Identify which cell holds the provided text, then report its (X, Y) central coordinate. 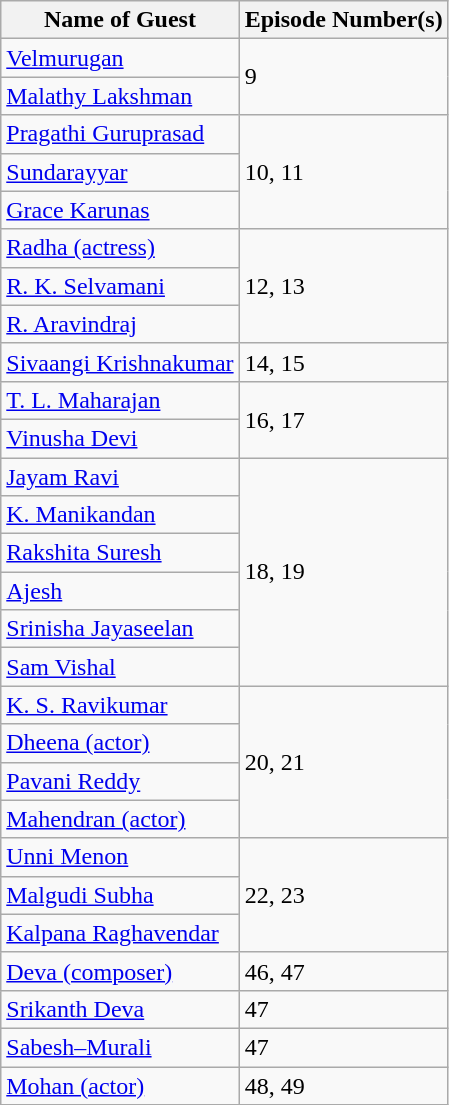
18, 19 (344, 572)
Mahendran (actor) (120, 819)
Kalpana Raghavendar (120, 933)
Mohan (actor) (120, 1085)
Rakshita Suresh (120, 553)
Malgudi Subha (120, 895)
Deva (composer) (120, 971)
R. Aravindraj (120, 324)
Ajesh (120, 591)
16, 17 (344, 419)
46, 47 (344, 971)
Jayam Ravi (120, 477)
Sabesh–Murali (120, 1047)
T. L. Maharajan (120, 400)
Pragathi Guruprasad (120, 134)
12, 13 (344, 286)
48, 49 (344, 1085)
20, 21 (344, 762)
Grace Karunas (120, 210)
10, 11 (344, 172)
Sundarayyar (120, 172)
K. Manikandan (120, 515)
Unni Menon (120, 857)
Sam Vishal (120, 667)
Srinisha Jayaseelan (120, 629)
22, 23 (344, 895)
9 (344, 77)
Name of Guest (120, 20)
14, 15 (344, 362)
Vinusha Devi (120, 438)
Srikanth Deva (120, 1009)
R. K. Selvamani (120, 286)
Radha (actress) (120, 248)
Pavani Reddy (120, 781)
Velmurugan (120, 58)
Dheena (actor) (120, 743)
Malathy Lakshman (120, 96)
Sivaangi Krishnakumar (120, 362)
Episode Number(s) (344, 20)
K. S. Ravikumar (120, 705)
